Return the [X, Y] coordinate for the center point of the cell that contains the specified text.  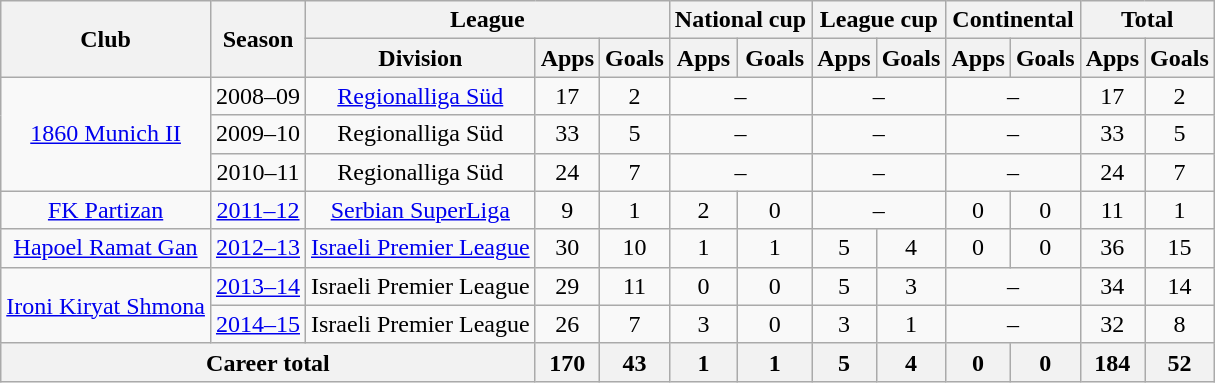
8 [1180, 324]
2013–14 [258, 286]
26 [567, 324]
Ironi Kiryat Shmona [106, 305]
2014–15 [258, 324]
9 [567, 210]
FK Partizan [106, 210]
2008–09 [258, 96]
Season [258, 39]
Division [421, 58]
2010–11 [258, 172]
30 [567, 248]
52 [1180, 362]
2011–12 [258, 210]
170 [567, 362]
National cup [740, 20]
10 [635, 248]
43 [635, 362]
184 [1112, 362]
League cup [879, 20]
Serbian SuperLiga [421, 210]
32 [1112, 324]
36 [1112, 248]
14 [1180, 286]
29 [567, 286]
Hapoel Ramat Gan [106, 248]
2012–13 [258, 248]
Career total [268, 362]
2009–10 [258, 134]
Club [106, 39]
15 [1180, 248]
League [488, 20]
1860 Munich II [106, 134]
Continental [1013, 20]
34 [1112, 286]
Total [1147, 20]
